Pinpoint the cell where the given text exists, returning its (x, y) midpoint coordinate. 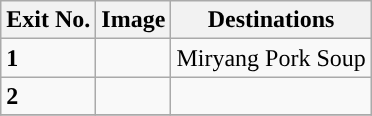
1 (48, 58)
Destinations (271, 20)
Exit No. (48, 20)
Image (134, 20)
Miryang Pork Soup (271, 58)
2 (48, 96)
